Locate the cell with the specified text and output its (X, Y) center coordinate. 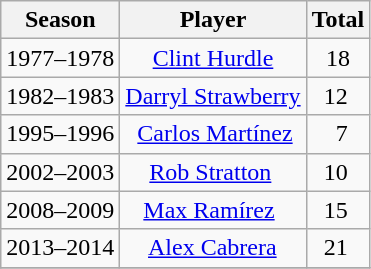
Carlos Martínez (213, 134)
Darryl Strawberry (213, 96)
2002–2003 (60, 172)
Player (213, 20)
21 (338, 248)
Clint Hurdle (213, 58)
Rob Stratton (213, 172)
2013–2014 (60, 248)
Max Ramírez (213, 210)
12 (338, 96)
15 (338, 210)
Alex Cabrera (213, 248)
18 (338, 58)
Season (60, 20)
10 (338, 172)
Total (338, 20)
2008–2009 (60, 210)
1982–1983 (60, 96)
1977–1978 (60, 58)
7 (338, 134)
1995–1996 (60, 134)
